Identify which cell holds the provided text, then report its [x, y] central coordinate. 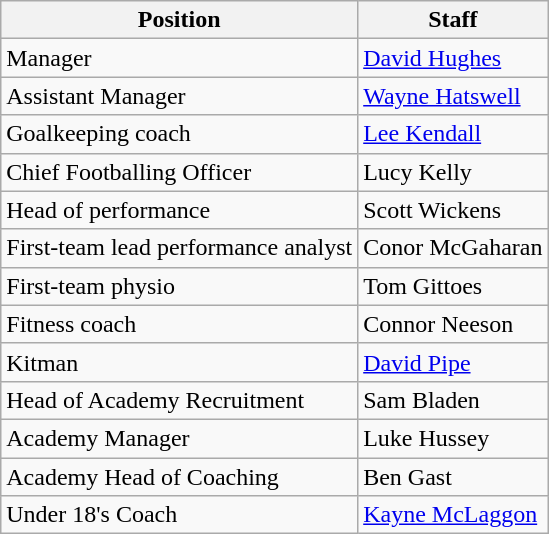
Ben Gast [453, 477]
First-team lead performance analyst [180, 248]
Wayne Hatswell [453, 96]
Conor McGaharan [453, 248]
Head of performance [180, 210]
Luke Hussey [453, 438]
Assistant Manager [180, 96]
Tom Gittoes [453, 286]
Position [180, 20]
Lee Kendall [453, 134]
First-team physio [180, 286]
Fitness coach [180, 324]
Connor Neeson [453, 324]
Kitman [180, 362]
Academy Head of Coaching [180, 477]
Chief Footballing Officer [180, 172]
Under 18's Coach [180, 515]
Kayne McLaggon [453, 515]
Lucy Kelly [453, 172]
Sam Bladen [453, 400]
Academy Manager [180, 438]
Head of Academy Recruitment [180, 400]
David Pipe [453, 362]
Goalkeeping coach [180, 134]
Manager [180, 58]
Scott Wickens [453, 210]
Staff [453, 20]
David Hughes [453, 58]
